Pinpoint the cell where the given text exists, returning its (x, y) midpoint coordinate. 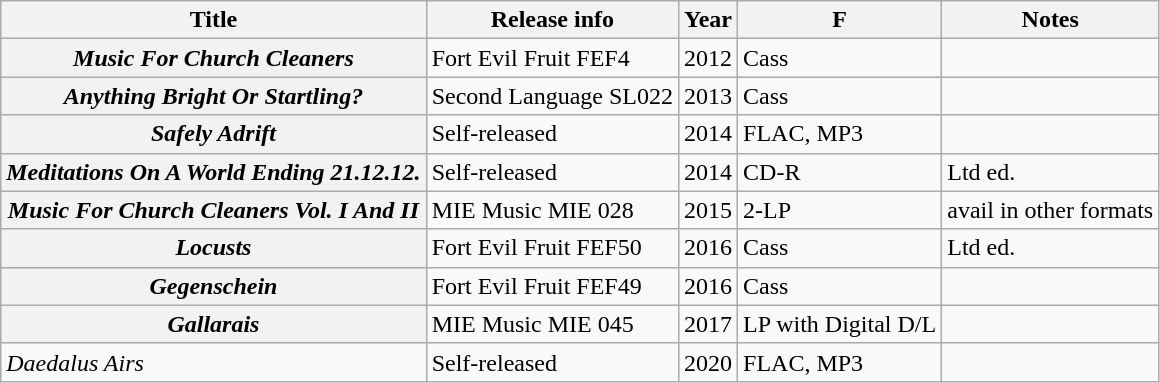
Fort Evil Fruit FEF49 (552, 286)
Second Language SL022 (552, 96)
Release info (552, 20)
Fort Evil Fruit FEF4 (552, 58)
LP with Digital D/L (840, 324)
MIE Music MIE 045 (552, 324)
MIE Music MIE 028 (552, 210)
Daedalus Airs (214, 362)
CD-R (840, 172)
Year (708, 20)
avail in other formats (1050, 210)
Music For Church Cleaners Vol. I And II (214, 210)
Meditations On A World Ending 21.12.12. (214, 172)
Anything Bright Or Startling? (214, 96)
Locusts (214, 248)
2013 (708, 96)
2015 (708, 210)
Gallarais (214, 324)
Gegenschein (214, 286)
Safely Adrift (214, 134)
2012 (708, 58)
Fort Evil Fruit FEF50 (552, 248)
Music For Church Cleaners (214, 58)
2-LP (840, 210)
F (840, 20)
Notes (1050, 20)
Title (214, 20)
2017 (708, 324)
2020 (708, 362)
